Capture the cell that displays the provided text and extract its [X, Y] central coordinate. 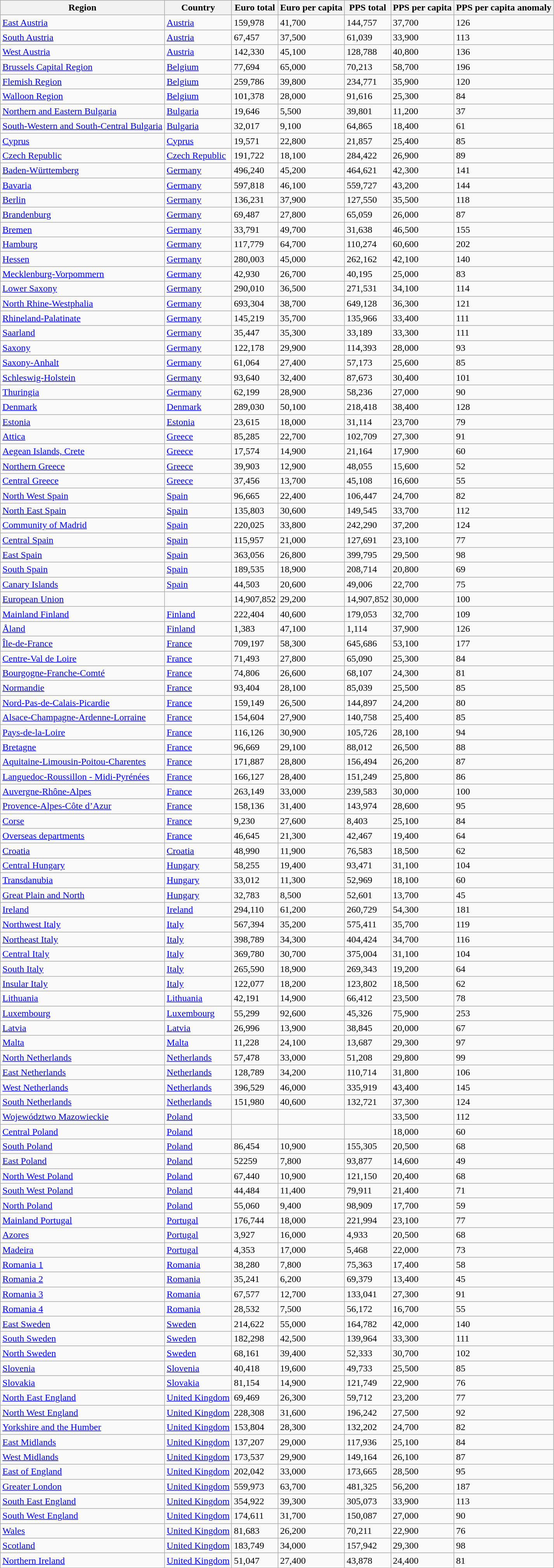
181 [504, 910]
136 [504, 52]
East of England [82, 1472]
31,700 [311, 1516]
35,500 [422, 200]
265,590 [255, 969]
335,919 [367, 1087]
East Netherlands [82, 1072]
European Union [82, 599]
13,687 [367, 1043]
Region [82, 8]
Languedoc-Roussillon - Midi-Pyrénées [82, 777]
150,087 [367, 1516]
57,478 [255, 1058]
158,136 [255, 806]
12,900 [311, 466]
121 [504, 303]
73 [504, 1250]
64,700 [311, 244]
42,500 [311, 1338]
40,418 [255, 1368]
58 [504, 1265]
142,330 [255, 52]
21,164 [367, 451]
70,211 [367, 1531]
North Netherlands [82, 1058]
80 [504, 703]
35,200 [311, 925]
Provence-Alpes-Côte d’Azur [82, 806]
37,500 [311, 37]
69 [504, 570]
128 [504, 407]
79,911 [367, 1191]
89 [504, 155]
263,149 [255, 791]
35,241 [255, 1279]
228,308 [255, 1413]
153,804 [255, 1427]
202,042 [255, 1472]
79 [504, 422]
30,900 [311, 732]
Euro per capita [311, 8]
49,733 [367, 1368]
38,700 [311, 303]
Bavaria [82, 185]
11,200 [422, 111]
151,980 [255, 1102]
21,857 [367, 141]
196 [504, 67]
289,030 [255, 407]
58,255 [255, 865]
11,400 [311, 1191]
98,909 [367, 1206]
25,800 [422, 777]
28,400 [311, 777]
47,100 [311, 629]
Brandenburg [82, 215]
189,535 [255, 570]
Great Plain and North [82, 895]
17,400 [422, 1265]
93,404 [255, 688]
69,469 [255, 1398]
464,621 [367, 170]
60,600 [422, 244]
260,729 [367, 910]
17,000 [311, 1250]
Alsace-Champagne-Ardenne-Lorraine [82, 718]
24,100 [311, 1043]
120 [504, 82]
155,305 [367, 1146]
37 [504, 111]
33,800 [311, 525]
South Austria [82, 37]
106 [504, 1072]
19,600 [311, 1368]
West Midlands [82, 1457]
South Sweden [82, 1338]
19,646 [255, 111]
65,090 [367, 659]
115,957 [255, 540]
21,400 [422, 1191]
59 [504, 1206]
49,006 [367, 584]
92 [504, 1413]
271,531 [367, 289]
48,055 [367, 466]
159,978 [255, 23]
Baden-Württemberg [82, 170]
East Austria [82, 23]
Normandie [82, 688]
West Austria [82, 52]
567,394 [255, 925]
Nord-Pas-de-Calais-Picardie [82, 703]
208,714 [367, 570]
68,107 [367, 673]
31,114 [367, 422]
559,973 [255, 1486]
Scotland [82, 1545]
155 [504, 230]
13,900 [311, 1028]
36,300 [422, 303]
30,600 [311, 510]
27,900 [311, 718]
645,686 [367, 643]
122,178 [255, 348]
87,673 [367, 377]
45,108 [367, 481]
83 [504, 274]
67,440 [255, 1176]
38,845 [367, 1028]
42,300 [422, 170]
51,208 [367, 1058]
218,418 [367, 407]
75,900 [422, 1013]
71,493 [255, 659]
26,000 [422, 215]
PPS per capita [422, 8]
128,789 [255, 1072]
Hessen [82, 259]
Yorkshire and the Humber [82, 1427]
96,669 [255, 747]
253 [504, 1013]
29,000 [311, 1442]
25,600 [422, 362]
Overseas departments [82, 836]
81,154 [255, 1383]
East Midlands [82, 1442]
North West England [82, 1413]
280,003 [255, 259]
29,800 [422, 1058]
35,300 [311, 333]
52259 [255, 1161]
42,191 [255, 998]
28,800 [311, 762]
496,240 [255, 170]
37,200 [422, 525]
Greater London [82, 1486]
Bretagne [82, 747]
143,974 [367, 806]
Transdanubia [82, 880]
North Rhine-Westphalia [82, 303]
6,200 [311, 1279]
14,600 [422, 1161]
144,897 [367, 703]
182,298 [255, 1338]
52,333 [367, 1353]
26,996 [255, 1028]
49 [504, 1161]
93,640 [255, 377]
239,583 [367, 791]
35,447 [255, 333]
North Sweden [82, 1353]
45,000 [311, 259]
16,000 [311, 1235]
92,600 [311, 1013]
46,645 [255, 836]
South Netherlands [82, 1102]
137,207 [255, 1442]
21,300 [311, 836]
45,326 [367, 1013]
31,600 [311, 1413]
709,197 [255, 643]
Northern Ireland [82, 1560]
Mainland Portugal [82, 1220]
39,400 [311, 1353]
34,000 [311, 1545]
159,149 [255, 703]
122,077 [255, 984]
222,404 [255, 614]
North East England [82, 1398]
23,615 [255, 422]
13,400 [422, 1279]
67 [504, 1028]
133,041 [367, 1294]
109 [504, 614]
123,802 [367, 984]
116,126 [255, 732]
144,757 [367, 23]
Romania 2 [82, 1279]
27,600 [311, 821]
26,900 [422, 155]
96,665 [255, 496]
PPS per capita anomaly [504, 8]
116 [504, 939]
49,700 [311, 230]
164,782 [367, 1324]
29,100 [311, 747]
55,000 [311, 1324]
177 [504, 643]
396,529 [255, 1087]
19,200 [422, 969]
42,100 [422, 259]
Azores [82, 1235]
18,400 [422, 126]
7,500 [311, 1309]
11,228 [255, 1043]
52,601 [367, 895]
28,300 [311, 1427]
Romania 1 [82, 1265]
20,600 [311, 584]
22,400 [311, 496]
Northern Greece [82, 466]
55,060 [255, 1206]
Flemish Region [82, 82]
Northern and Eastern Bulgaria [82, 111]
29,200 [311, 599]
93 [504, 348]
37,456 [255, 481]
77,694 [255, 67]
North West Poland [82, 1176]
114,393 [367, 348]
559,727 [367, 185]
105,726 [367, 732]
91,616 [367, 96]
33,189 [367, 333]
North West Spain [82, 496]
119 [504, 925]
25,000 [422, 274]
121,150 [367, 1176]
16,700 [422, 1309]
Brussels Capital Region [82, 67]
196,242 [367, 1413]
58,236 [367, 392]
375,004 [367, 954]
34,200 [311, 1072]
1,114 [367, 629]
110,274 [367, 244]
Aegean Islands, Crete [82, 451]
50,100 [311, 407]
154,604 [255, 718]
57,173 [367, 362]
75 [504, 584]
39,801 [367, 111]
Central Spain [82, 540]
97 [504, 1043]
30,400 [422, 377]
34,700 [422, 939]
44,484 [255, 1191]
354,922 [255, 1501]
191,722 [255, 155]
31,800 [422, 1072]
Schleswig-Holstein [82, 377]
269,343 [367, 969]
145 [504, 1087]
78 [504, 998]
23,700 [422, 422]
114 [504, 289]
63,700 [311, 1486]
145,219 [255, 318]
South West England [82, 1516]
51,047 [255, 1560]
32,400 [311, 377]
37,300 [422, 1102]
Canary Islands [82, 584]
34,100 [422, 289]
42,467 [367, 836]
93,877 [367, 1161]
74,806 [255, 673]
42,930 [255, 274]
38,400 [422, 407]
North East Spain [82, 510]
4,933 [367, 1235]
128,788 [367, 52]
22,800 [311, 141]
144 [504, 185]
187 [504, 1486]
21,000 [311, 540]
24,400 [422, 1560]
PPS total [367, 8]
234,771 [367, 82]
26,600 [311, 673]
69,379 [367, 1279]
290,010 [255, 289]
127,691 [367, 540]
597,818 [255, 185]
28,500 [422, 1472]
156,494 [367, 762]
8,500 [311, 895]
33,500 [422, 1117]
Bremen [82, 230]
35,900 [422, 82]
61,200 [311, 910]
132,202 [367, 1427]
East Spain [82, 555]
173,665 [367, 1472]
43,200 [422, 185]
135,803 [255, 510]
29,500 [422, 555]
141 [504, 170]
65,059 [367, 215]
69,487 [255, 215]
Community of Madrid [82, 525]
171,887 [255, 762]
Central Poland [82, 1132]
649,128 [367, 303]
5,500 [311, 111]
Bourgogne-Franche-Comté [82, 673]
43,400 [422, 1087]
28,532 [255, 1309]
44,503 [255, 584]
South Italy [82, 969]
11,300 [311, 880]
South-Western and South-Central Bulgaria [82, 126]
Central Italy [82, 954]
179,053 [367, 614]
12,700 [311, 1294]
33,400 [422, 318]
Åland [82, 629]
Lower Saxony [82, 289]
294,110 [255, 910]
South East England [82, 1501]
24,200 [422, 703]
39,903 [255, 466]
52,969 [367, 880]
67,457 [255, 37]
65,000 [311, 67]
75,363 [367, 1265]
16,600 [422, 481]
1,383 [255, 629]
Madeira [82, 1250]
Centre-Val de Loire [82, 659]
221,994 [367, 1220]
183,749 [255, 1545]
40,800 [422, 52]
398,789 [255, 939]
9,400 [311, 1206]
Romania 4 [82, 1309]
Saxony-Anhalt [82, 362]
26,300 [311, 1398]
68,161 [255, 1353]
102 [504, 1353]
20,000 [422, 1028]
46,100 [311, 185]
93,471 [367, 865]
Berlin [82, 200]
117,936 [367, 1442]
174,611 [255, 1516]
East Sweden [82, 1324]
Mainland Finland [82, 614]
West Netherlands [82, 1087]
220,025 [255, 525]
481,325 [367, 1486]
149,164 [367, 1457]
85,285 [255, 437]
32,700 [422, 614]
East Poland [82, 1161]
81,683 [255, 1531]
Northeast Italy [82, 939]
166,127 [255, 777]
23,200 [422, 1398]
86,454 [255, 1146]
149,545 [367, 510]
46,000 [311, 1087]
88,012 [367, 747]
139,964 [367, 1338]
110,714 [367, 1072]
71 [504, 1191]
85,039 [367, 688]
176,744 [255, 1220]
363,056 [255, 555]
22,000 [422, 1250]
Romania 3 [82, 1294]
3,927 [255, 1235]
26,800 [311, 555]
37,700 [422, 23]
259,786 [255, 82]
58,700 [422, 67]
45,100 [311, 52]
99 [504, 1058]
19,571 [255, 141]
Central Greece [82, 481]
151,249 [367, 777]
Auvergne-Rhône-Alpes [82, 791]
54,300 [422, 910]
262,162 [367, 259]
4,353 [255, 1250]
26,700 [311, 274]
Mecklenburg-Vorpommern [82, 274]
North Poland [82, 1206]
61 [504, 126]
9,100 [311, 126]
136,231 [255, 200]
Rhineland-Palatinate [82, 318]
61,039 [367, 37]
404,424 [367, 939]
Walloon Region [82, 96]
67,577 [255, 1294]
59,712 [367, 1398]
305,073 [367, 1501]
Saxony [82, 348]
9,230 [255, 821]
43,878 [367, 1560]
South Spain [82, 570]
15,600 [422, 466]
23,500 [422, 998]
52 [504, 466]
32,017 [255, 126]
32,783 [255, 895]
Wales [82, 1531]
101 [504, 377]
106,447 [367, 496]
70,213 [367, 67]
Central Hungary [82, 865]
Corse [82, 821]
56,172 [367, 1309]
42,000 [422, 1324]
28,600 [422, 806]
45,200 [311, 170]
41,700 [311, 23]
17,700 [422, 1206]
31,400 [311, 806]
Country [198, 8]
140,758 [367, 718]
40,195 [367, 274]
38,280 [255, 1265]
Województwo Mazowieckie [82, 1117]
56,200 [422, 1486]
101,378 [255, 96]
55,299 [255, 1013]
Northwest Italy [82, 925]
31,638 [367, 230]
202 [504, 244]
94 [504, 732]
South West Poland [82, 1191]
18,200 [311, 984]
369,780 [255, 954]
53,100 [422, 643]
Thuringia [82, 392]
86 [504, 777]
27,500 [422, 1413]
46,500 [422, 230]
242,290 [367, 525]
121,749 [367, 1383]
127,550 [367, 200]
575,411 [367, 925]
173,537 [255, 1457]
39,800 [311, 82]
34,300 [311, 939]
Pays-de-la-Loire [82, 732]
24,300 [422, 673]
20,400 [422, 1176]
Attica [82, 437]
64,865 [367, 126]
8,403 [367, 821]
Saarland [82, 333]
693,304 [255, 303]
214,622 [255, 1324]
88 [504, 747]
33,791 [255, 230]
33,700 [422, 510]
48,990 [255, 850]
118 [504, 200]
36,500 [311, 289]
135,966 [367, 318]
284,422 [367, 155]
102,709 [367, 437]
5,468 [367, 1250]
39,300 [311, 1501]
399,795 [367, 555]
76,583 [367, 850]
Insular Italy [82, 984]
South Poland [82, 1146]
11,900 [311, 850]
Île-de-France [82, 643]
61,064 [255, 362]
58,300 [311, 643]
132,721 [367, 1102]
20,800 [422, 570]
Hamburg [82, 244]
Euro total [255, 8]
26,100 [422, 1457]
28,900 [311, 392]
157,942 [367, 1545]
117,779 [255, 244]
66,412 [367, 998]
Aquitaine-Limousin-Poitou-Charentes [82, 762]
17,900 [422, 451]
17,574 [255, 451]
62,199 [255, 392]
33,012 [255, 880]
